From the cell containing the given text, extract its center point as [X, Y] coordinate. 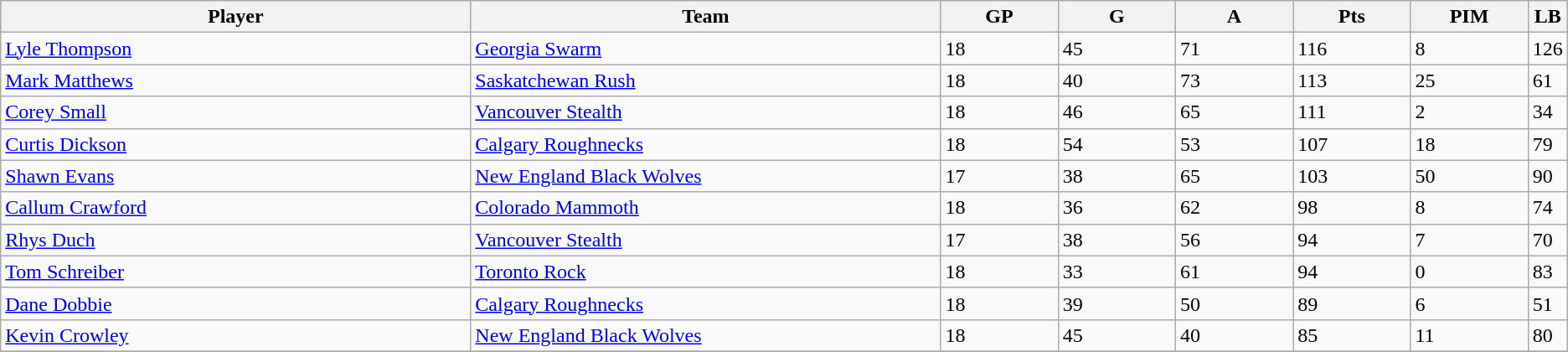
Georgia Swarm [705, 49]
PIM [1469, 17]
Callum Crawford [236, 208]
36 [1117, 208]
Corey Small [236, 112]
46 [1117, 112]
85 [1352, 335]
LB [1548, 17]
80 [1548, 335]
62 [1234, 208]
73 [1234, 80]
98 [1352, 208]
Rhys Duch [236, 240]
0 [1469, 272]
90 [1548, 176]
83 [1548, 272]
11 [1469, 335]
54 [1117, 144]
Pts [1352, 17]
111 [1352, 112]
2 [1469, 112]
Player [236, 17]
126 [1548, 49]
A [1234, 17]
89 [1352, 303]
Mark Matthews [236, 80]
Shawn Evans [236, 176]
Dane Dobbie [236, 303]
39 [1117, 303]
70 [1548, 240]
Saskatchewan Rush [705, 80]
51 [1548, 303]
6 [1469, 303]
71 [1234, 49]
7 [1469, 240]
103 [1352, 176]
53 [1234, 144]
Curtis Dickson [236, 144]
25 [1469, 80]
Lyle Thompson [236, 49]
GP [999, 17]
79 [1548, 144]
Colorado Mammoth [705, 208]
34 [1548, 112]
Team [705, 17]
56 [1234, 240]
Tom Schreiber [236, 272]
74 [1548, 208]
116 [1352, 49]
113 [1352, 80]
107 [1352, 144]
Toronto Rock [705, 272]
Kevin Crowley [236, 335]
G [1117, 17]
33 [1117, 272]
